From the cell containing the given text, extract its center point as (X, Y) coordinate. 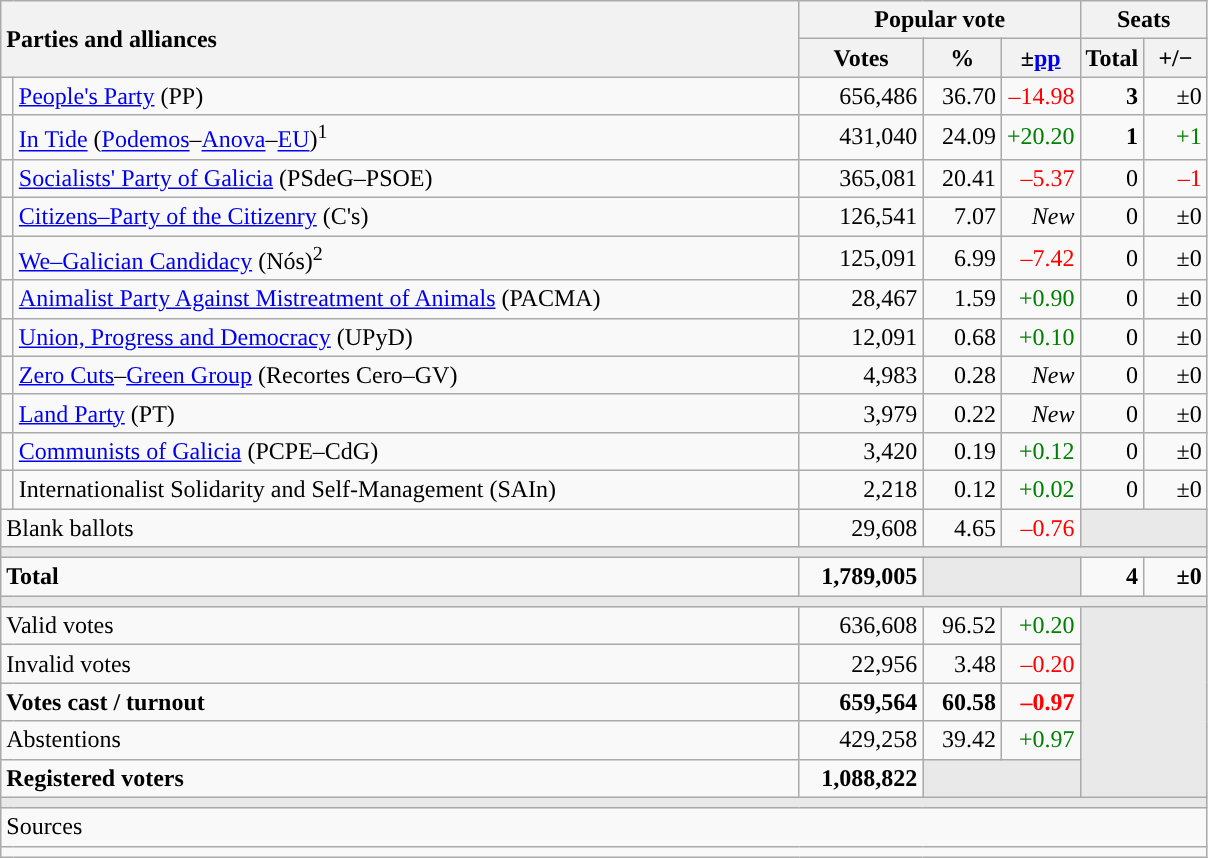
1,789,005 (861, 577)
3,420 (861, 451)
12,091 (861, 337)
60.58 (962, 702)
Invalid votes (400, 664)
429,258 (861, 740)
3 (1112, 96)
Citizens–Party of the Citizenry (C's) (406, 217)
20.41 (962, 178)
–1 (1176, 178)
24.09 (962, 138)
3.48 (962, 664)
+0.97 (1040, 740)
1,088,822 (861, 778)
People's Party (PP) (406, 96)
Abstentions (400, 740)
–0.97 (1040, 702)
29,608 (861, 528)
Communists of Galicia (PCPE–CdG) (406, 451)
125,091 (861, 258)
96.52 (962, 626)
0.22 (962, 413)
Blank ballots (400, 528)
+0.02 (1040, 489)
4 (1112, 577)
+/− (1176, 58)
2,218 (861, 489)
6.99 (962, 258)
Animalist Party Against Mistreatment of Animals (PACMA) (406, 299)
659,564 (861, 702)
7.07 (962, 217)
+0.90 (1040, 299)
Votes (861, 58)
0.12 (962, 489)
Socialists' Party of Galicia (PSdeG–PSOE) (406, 178)
–5.37 (1040, 178)
+20.20 (1040, 138)
Seats (1144, 20)
Valid votes (400, 626)
±pp (1040, 58)
% (962, 58)
126,541 (861, 217)
22,956 (861, 664)
In Tide (Podemos–Anova–EU)1 (406, 138)
Zero Cuts–Green Group (Recortes Cero–GV) (406, 375)
39.42 (962, 740)
Popular vote (940, 20)
Parties and alliances (400, 39)
636,608 (861, 626)
28,467 (861, 299)
–0.20 (1040, 664)
0.19 (962, 451)
We–Galician Candidacy (Nós)2 (406, 258)
36.70 (962, 96)
656,486 (861, 96)
Union, Progress and Democracy (UPyD) (406, 337)
–14.98 (1040, 96)
3,979 (861, 413)
4,983 (861, 375)
+1 (1176, 138)
Votes cast / turnout (400, 702)
365,081 (861, 178)
1.59 (962, 299)
–0.76 (1040, 528)
431,040 (861, 138)
Internationalist Solidarity and Self-Management (SAIn) (406, 489)
Registered voters (400, 778)
Sources (604, 827)
+0.10 (1040, 337)
–7.42 (1040, 258)
0.68 (962, 337)
Land Party (PT) (406, 413)
+0.20 (1040, 626)
1 (1112, 138)
+0.12 (1040, 451)
0.28 (962, 375)
4.65 (962, 528)
